Determine the [x, y] coordinate at the center of the cell enclosing the given text.  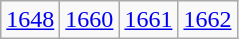
1662 [208, 20]
1648 [30, 20]
1661 [148, 20]
1660 [90, 20]
